Search for the cell housing the specified text and yield its [X, Y] center coordinate. 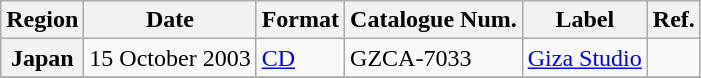
15 October 2003 [170, 58]
Giza Studio [584, 58]
GZCA-7033 [434, 58]
Region [42, 20]
Format [300, 20]
Japan [42, 58]
Ref. [674, 20]
Date [170, 20]
CD [300, 58]
Label [584, 20]
Catalogue Num. [434, 20]
